Locate the cell with the specified text and output its (x, y) center coordinate. 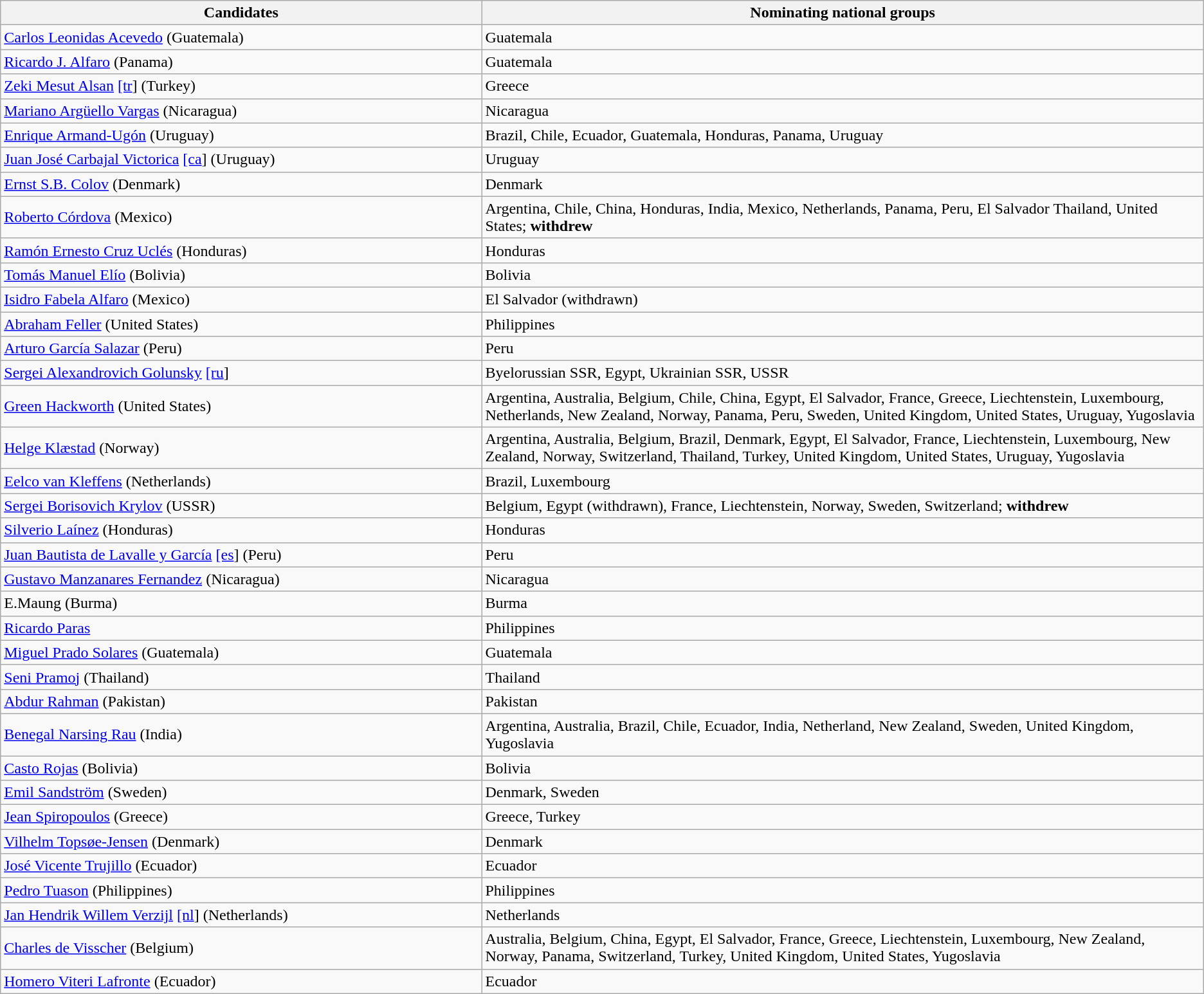
Zeki Mesut Alsan [tr] (Turkey) (241, 86)
Burma (843, 603)
Roberto Córdova (Mexico) (241, 217)
Arturo García Salazar (Peru) (241, 349)
Nominating national groups (843, 13)
Argentina, Chile, China, Honduras, India, Mexico, Netherlands, Panama, Peru, El Salvador Thailand, United States; withdrew (843, 217)
Uruguay (843, 160)
Homero Viteri Lafronte (Ecuador) (241, 981)
El Salvador (withdrawn) (843, 299)
Isidro Fabela Alfaro (Mexico) (241, 299)
Casto Rojas (Bolivia) (241, 768)
Abraham Feller (United States) (241, 324)
Miguel Prado Solares (Guatemala) (241, 652)
Jean Spiropoulos (Greece) (241, 817)
Ernst S.B. Colov (Denmark) (241, 184)
Candidates (241, 13)
Green Hackworth (United States) (241, 407)
Jan Hendrik Willem Verzijl [nl] (Netherlands) (241, 915)
Juan José Carbajal Victorica [ca] (Uruguay) (241, 160)
Vilhelm Topsøe-Jensen (Denmark) (241, 842)
Sergei Borisovich Krylov (USSR) (241, 506)
Abdur Rahman (Pakistan) (241, 701)
Greece, Turkey (843, 817)
Sergei Alexandrovich Golunsky [ru] (241, 373)
Emil Sandström (Sweden) (241, 793)
Tomás Manuel Elío (Bolivia) (241, 275)
Argentina, Australia, Brazil, Chile, Ecuador, India, Netherland, New Zealand, Sweden, United Kingdom, Yugoslavia (843, 735)
Greece (843, 86)
Denmark, Sweden (843, 793)
Pakistan (843, 701)
Charles de Visscher (Belgium) (241, 948)
Benegal Narsing Rau (India) (241, 735)
Eelco van Kleffens (Netherlands) (241, 481)
Juan Bautista de Lavalle y García [es] (Peru) (241, 555)
Ricardo Paras (241, 628)
Carlos Leonidas Acevedo (Guatemala) (241, 37)
Thailand (843, 677)
Netherlands (843, 915)
E.Maung (Burma) (241, 603)
Brazil, Luxembourg (843, 481)
José Vicente Trujillo (Ecuador) (241, 866)
Gustavo Manzanares Fernandez (Nicaragua) (241, 579)
Enrique Armand-Ugón (Uruguay) (241, 135)
Pedro Tuason (Philippines) (241, 890)
Helge Klæstad (Norway) (241, 448)
Mariano Argüello Vargas (Nicaragua) (241, 111)
Brazil, Chile, Ecuador, Guatemala, Honduras, Panama, Uruguay (843, 135)
Ramón Ernesto Cruz Uclés (Honduras) (241, 250)
Byelorussian SSR, Egypt, Ukrainian SSR, USSR (843, 373)
Seni Pramoj (Thailand) (241, 677)
Ricardo J. Alfaro (Panama) (241, 62)
Belgium, Egypt (withdrawn), France, Liechtenstein, Norway, Sweden, Switzerland; withdrew (843, 506)
Silverio Laínez (Honduras) (241, 530)
